Output the [x, y] coordinate of the center of the cell containing the given text.  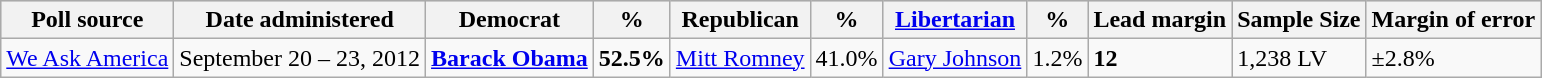
Poll source [88, 20]
41.0% [846, 58]
Barack Obama [510, 58]
Date administered [300, 20]
We Ask America [88, 58]
1.2% [1058, 58]
Libertarian [955, 20]
12 [1160, 58]
September 20 – 23, 2012 [300, 58]
Margin of error [1454, 20]
±2.8% [1454, 58]
Sample Size [1299, 20]
Mitt Romney [740, 58]
1,238 LV [1299, 58]
Lead margin [1160, 20]
Republican [740, 20]
Gary Johnson [955, 58]
52.5% [632, 58]
Democrat [510, 20]
